Return the [x, y] coordinate for the center point of the cell that contains the specified text.  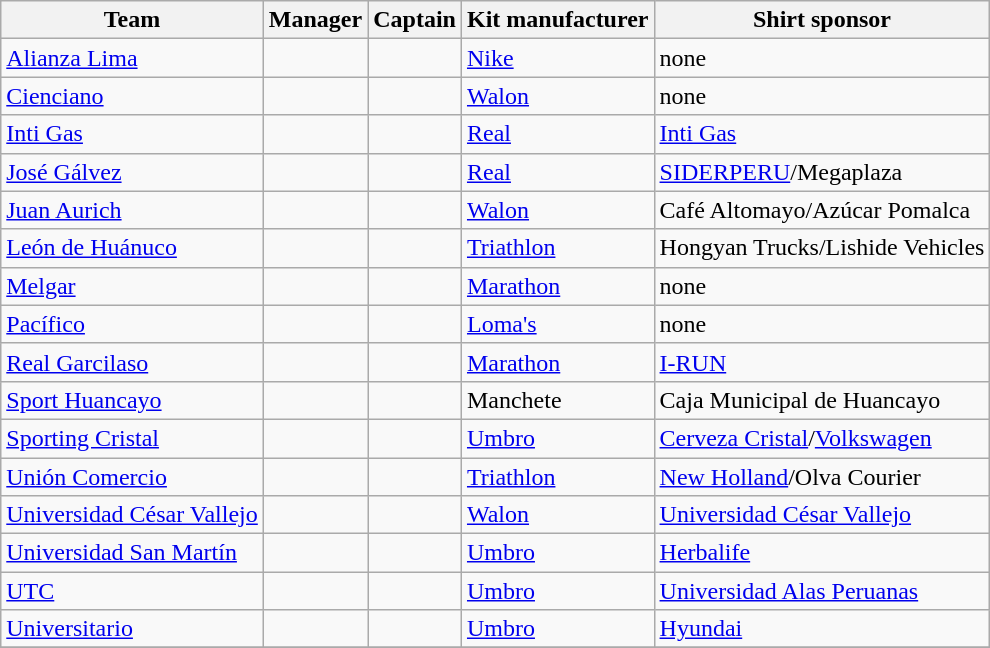
Shirt sponsor [822, 20]
Pacífico [132, 324]
I-RUN [822, 362]
Manchete [558, 400]
Hongyan Trucks/Lishide Vehicles [822, 248]
Kit manufacturer [558, 20]
Captain [415, 20]
Cerveza Cristal/Volkswagen [822, 438]
Alianza Lima [132, 58]
Universitario [132, 629]
Cienciano [132, 96]
Real Garcilaso [132, 362]
Caja Municipal de Huancayo [822, 400]
SIDERPERU/Megaplaza [822, 172]
Herbalife [822, 553]
Team [132, 20]
Sport Huancayo [132, 400]
Hyundai [822, 629]
Loma's [558, 324]
Unión Comercio [132, 477]
Universidad Alas Peruanas [822, 591]
UTC [132, 591]
Café Altomayo/Azúcar Pomalca [822, 210]
León de Huánuco [132, 248]
Nike [558, 58]
Universidad San Martín [132, 553]
Melgar [132, 286]
Manager [315, 20]
New Holland/Olva Courier [822, 477]
Juan Aurich [132, 210]
Sporting Cristal [132, 438]
José Gálvez [132, 172]
